Extract the [x, y] coordinate from the center of the cell holding the provided text.  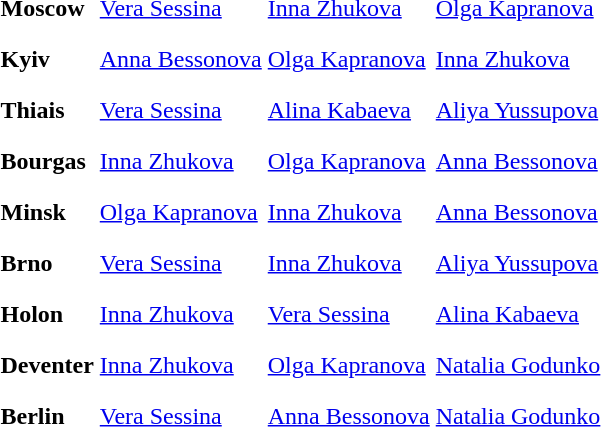
Anna Bessonova [180, 59]
Alina Kabaeva [348, 110]
